Pinpoint the cell where the given text exists, returning its [x, y] midpoint coordinate. 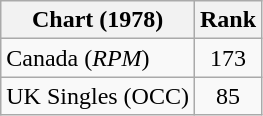
Rank [228, 20]
UK Singles (OCC) [98, 96]
85 [228, 96]
Canada (RPM) [98, 58]
173 [228, 58]
Chart (1978) [98, 20]
